Detect which cell encompasses the target text, then output its [X, Y] center coordinate. 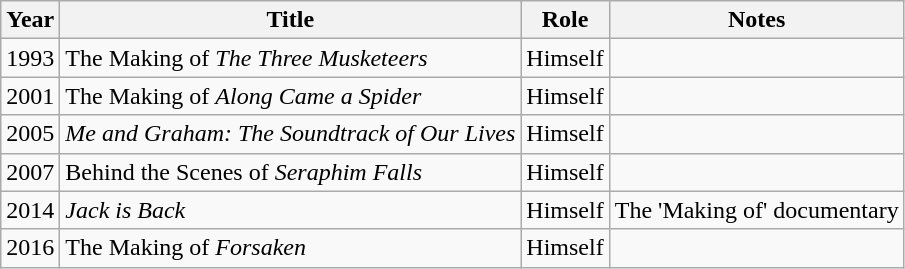
Notes [756, 20]
Title [290, 20]
The 'Making of' documentary [756, 210]
2014 [30, 210]
The Making of Forsaken [290, 248]
Role [565, 20]
Me and Graham: The Soundtrack of Our Lives [290, 134]
The Making of Along Came a Spider [290, 96]
1993 [30, 58]
2016 [30, 248]
2001 [30, 96]
Year [30, 20]
2005 [30, 134]
Jack is Back [290, 210]
The Making of The Three Musketeers [290, 58]
Behind the Scenes of Seraphim Falls [290, 172]
2007 [30, 172]
